Capture the cell that displays the provided text and extract its (X, Y) central coordinate. 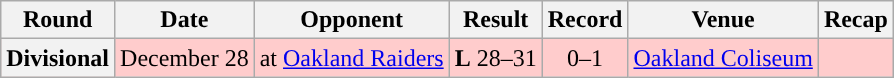
Record (585, 20)
L 28–31 (496, 58)
Result (496, 20)
at Oakland Raiders (352, 58)
0–1 (585, 58)
December 28 (185, 58)
Opponent (352, 20)
Date (185, 20)
Divisional (58, 58)
Venue (723, 20)
Recap (856, 20)
Oakland Coliseum (723, 58)
Round (58, 20)
